Capture the cell that displays the provided text and extract its [x, y] central coordinate. 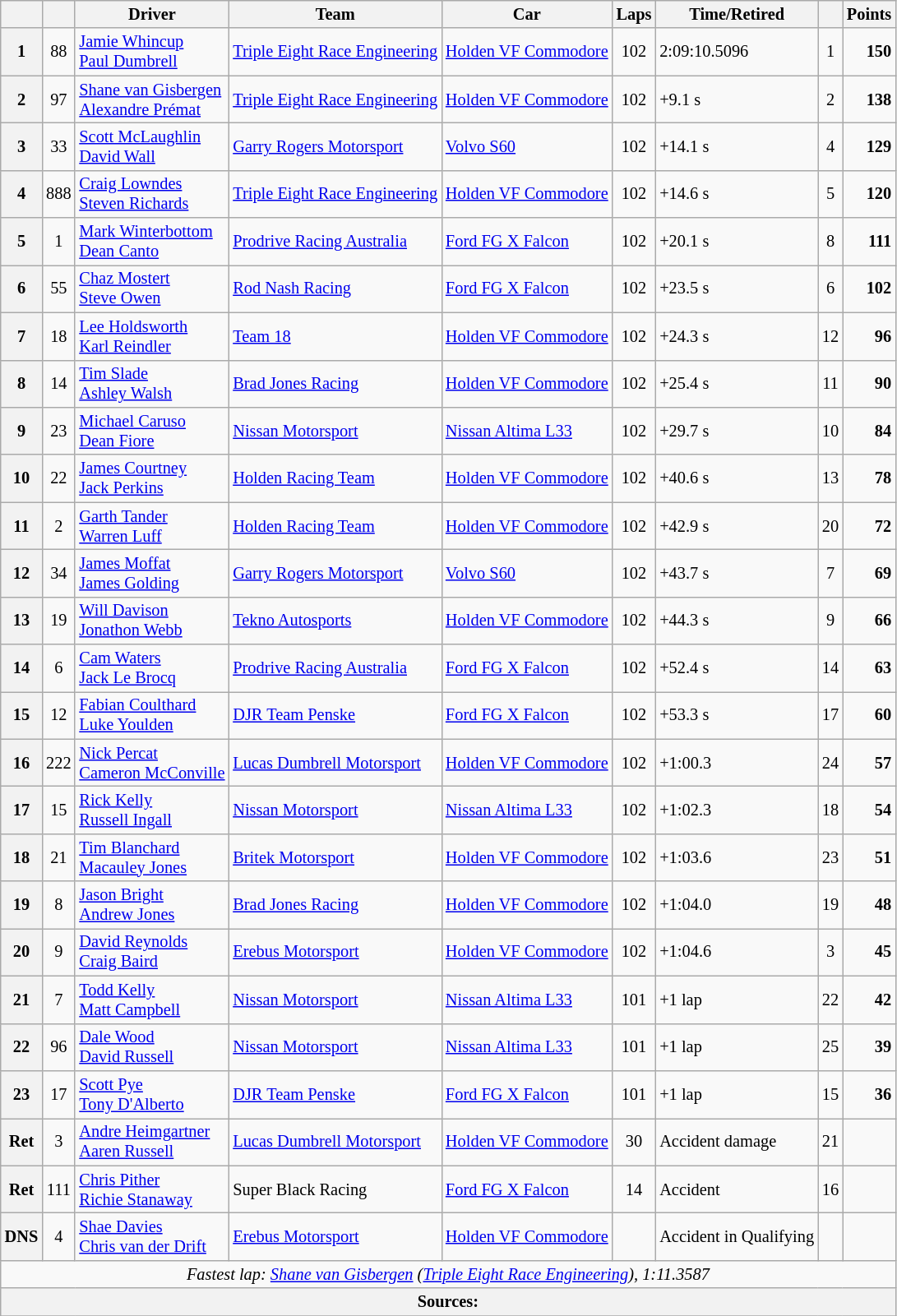
Rod Nash Racing [335, 289]
+9.1 s [737, 99]
Shae Davies Chris van der Drift [151, 1236]
+44.3 s [737, 621]
51 [869, 857]
Tim Slade Ashley Walsh [151, 384]
Points [869, 14]
Tekno Autosports [335, 621]
+1:04.6 [737, 952]
Todd Kelly Matt Campbell [151, 1000]
42 [869, 1000]
Jason Bright Andrew Jones [151, 905]
48 [869, 905]
Scott Pye Tony D'Alberto [151, 1094]
Garth Tander Warren Luff [151, 526]
63 [869, 668]
Car [527, 14]
88 [58, 52]
+1:03.6 [737, 857]
+1:00.3 [737, 763]
36 [869, 1094]
57 [869, 763]
150 [869, 52]
Craig Lowndes Steven Richards [151, 194]
84 [869, 431]
Chaz Mostert Steve Owen [151, 289]
+29.7 s [737, 431]
+14.6 s [737, 194]
90 [869, 384]
60 [869, 715]
David Reynolds Craig Baird [151, 952]
Shane van Gisbergen Alexandre Prémat [151, 99]
+52.4 s [737, 668]
2:09:10.5096 [737, 52]
+20.1 s [737, 242]
69 [869, 573]
+1:04.0 [737, 905]
129 [869, 146]
+1:02.3 [737, 810]
120 [869, 194]
78 [869, 478]
33 [58, 146]
+40.6 s [737, 478]
Will Davison Jonathon Webb [151, 621]
James Moffat James Golding [151, 573]
45 [869, 952]
222 [58, 763]
+53.3 s [737, 715]
+42.9 s [737, 526]
Mark Winterbottom Dean Canto [151, 242]
Cam Waters Jack Le Brocq [151, 668]
DNS [21, 1236]
55 [58, 289]
54 [869, 810]
Team [335, 14]
30 [635, 1142]
138 [869, 99]
Nick Percat Cameron McConville [151, 763]
Accident in Qualifying [737, 1236]
Time/Retired [737, 14]
39 [869, 1047]
James Courtney Jack Perkins [151, 478]
Lee Holdsworth Karl Reindler [151, 336]
Fastest lap: Shane van Gisbergen (Triple Eight Race Engineering), 1:11.3587 [448, 1274]
24 [830, 763]
Jamie Whincup Paul Dumbrell [151, 52]
+23.5 s [737, 289]
Scott McLaughlin David Wall [151, 146]
Michael Caruso Dean Fiore [151, 431]
Super Black Racing [335, 1189]
Tim Blanchard Macauley Jones [151, 857]
25 [830, 1047]
Dale Wood David Russell [151, 1047]
+24.3 s [737, 336]
Accident [737, 1189]
888 [58, 194]
Accident damage [737, 1142]
Laps [635, 14]
Andre Heimgartner Aaren Russell [151, 1142]
72 [869, 526]
34 [58, 573]
Britek Motorsport [335, 857]
Chris Pither Richie Stanaway [151, 1189]
Sources: [448, 1302]
66 [869, 621]
Fabian Coulthard Luke Youlden [151, 715]
+43.7 s [737, 573]
+25.4 s [737, 384]
97 [58, 99]
Team 18 [335, 336]
Rick Kelly Russell Ingall [151, 810]
+14.1 s [737, 146]
Driver [151, 14]
